Find where the given text appears and provide that cell's center as (X, Y) coordinate. 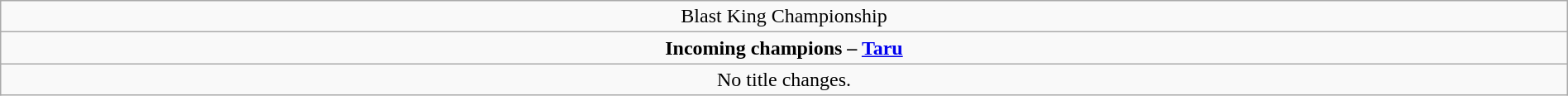
Blast King Championship (784, 17)
Incoming champions – Taru (784, 48)
No title changes. (784, 79)
